Pinpoint the cell where the given text exists, returning its (x, y) midpoint coordinate. 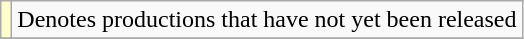
Denotes productions that have not yet been released (267, 20)
